Return the [x, y] coordinate for the center point of the cell that contains the specified text.  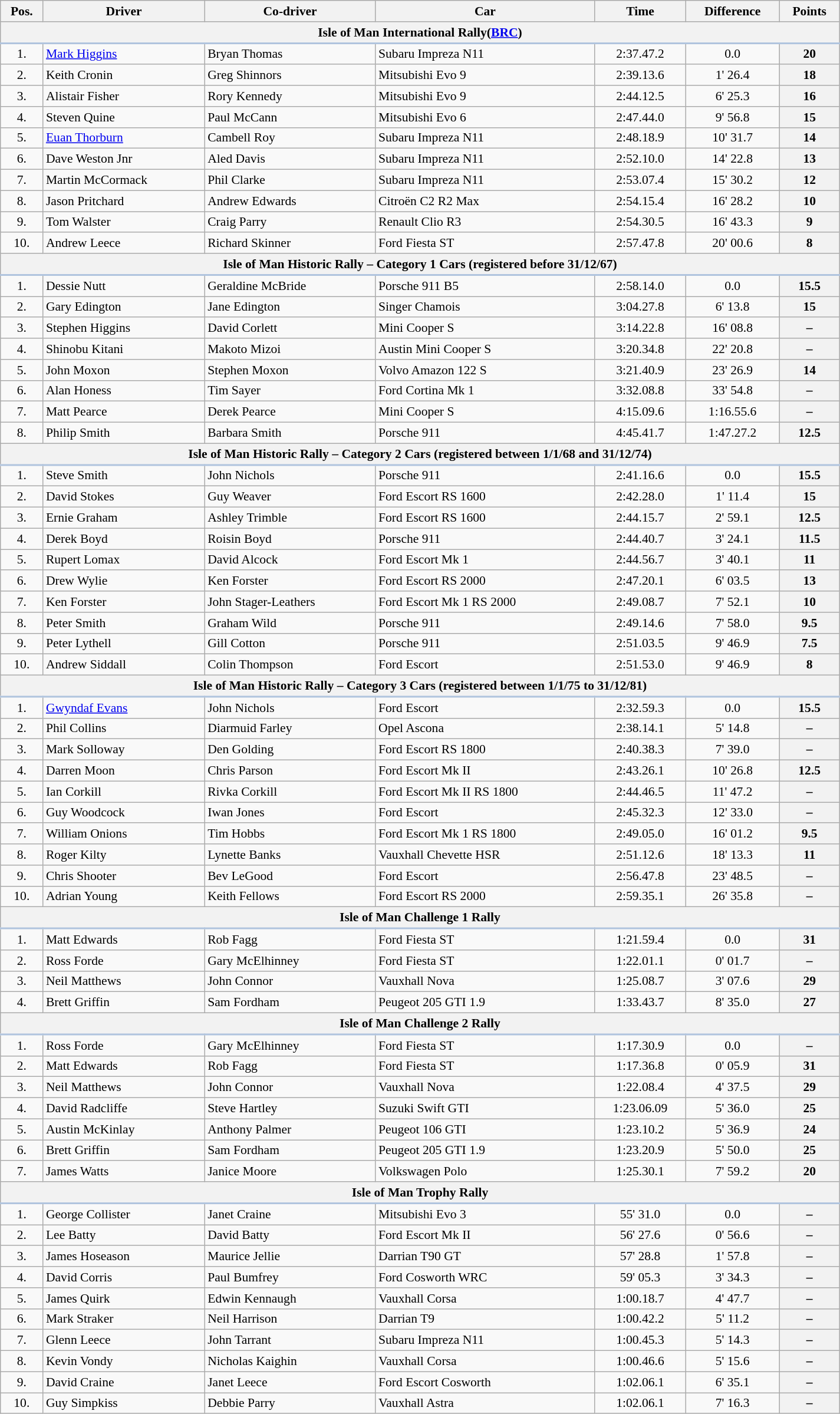
David Craine [124, 1382]
2:39.13.6 [640, 75]
7' 52.1 [732, 602]
David Corris [124, 1277]
7' 58.0 [732, 623]
1:25.08.7 [640, 981]
Gary Edington [124, 307]
6' 13.8 [732, 307]
3' 40.1 [732, 560]
Renault Clio R3 [485, 222]
Guy Weaver [290, 497]
Ford Escort Cosworth [485, 1382]
Austin McKinlay [124, 1129]
Keith Fellows [290, 896]
Euan Thorburn [124, 138]
16' 43.3 [732, 222]
Tim Hobbs [290, 834]
Martin McCormack [124, 180]
16' 28.2 [732, 201]
0' 56.6 [732, 1235]
15' 30.2 [732, 180]
Singer Chamois [485, 307]
16' 08.8 [732, 328]
Darrian T90 GT [485, 1257]
Roisin Boyd [290, 539]
Shinobu Kitani [124, 349]
Ashley Trimble [290, 518]
1' 26.4 [732, 75]
Co-driver [290, 11]
10' 31.7 [732, 138]
59' 05.3 [640, 1277]
Isle of Man Historic Rally – Category 3 Cars (registered between 1/1/75 to 31/12/81) [420, 686]
12 [809, 180]
2:38.14.1 [640, 729]
Car [485, 11]
Jason Pritchard [124, 201]
Rivka Corkill [290, 792]
Isle of Man International Rally(BRC) [420, 32]
2:47.20.1 [640, 581]
Stephen Higgins [124, 328]
Ian Corkill [124, 792]
18 [809, 75]
10' 26.8 [732, 771]
Drew Wylie [124, 581]
2:49.08.7 [640, 602]
Alan Honess [124, 391]
Guy Simpkiss [124, 1403]
Steven Quine [124, 117]
4:15.09.6 [640, 412]
Volvo Amazon 122 S [485, 370]
James Hoseason [124, 1257]
7' 16.3 [732, 1403]
2:56.47.8 [640, 876]
Janet Leece [290, 1382]
Philip Smith [124, 433]
Lynette Banks [290, 855]
Den Golding [290, 750]
Pos. [22, 11]
1:25.30.1 [640, 1172]
Ford Escort Mk 1 RS 1800 [485, 834]
Gill Cotton [290, 644]
Geraldine McBride [290, 286]
57' 28.8 [640, 1257]
3:21.40.9 [640, 370]
Derek Pearce [290, 412]
7' 39.0 [732, 750]
2:51.03.5 [640, 644]
1:22.01.1 [640, 961]
Steve Smith [124, 476]
23' 26.9 [732, 370]
3' 07.6 [732, 981]
2:52.10.0 [640, 159]
Barbara Smith [290, 433]
27 [809, 1003]
Makoto Mizoi [290, 349]
Janet Craine [290, 1214]
Suzuki Swift GTI [485, 1109]
1:00.18.7 [640, 1298]
Paul Bumfrey [290, 1277]
2:59.35.1 [640, 896]
Isle of Man Trophy Rally [420, 1192]
2:57.47.8 [640, 243]
Porsche 911 B5 [485, 286]
Cambell Roy [290, 138]
2:48.18.9 [640, 138]
3:04.27.8 [640, 307]
33' 54.8 [732, 391]
Janice Moore [290, 1172]
David Stokes [124, 497]
1:00.42.2 [640, 1319]
Guy Woodcock [124, 813]
2:54.15.4 [640, 201]
14' 22.8 [732, 159]
5' 14.3 [732, 1340]
Phil Clarke [290, 180]
Peter Smith [124, 623]
1:22.08.4 [640, 1087]
9 [809, 222]
8' 35.0 [732, 1003]
1' 57.8 [732, 1257]
Debbie Parry [290, 1403]
John Moxon [124, 370]
Bev LeGood [290, 876]
2:49.05.0 [640, 834]
Nicholas Kaighin [290, 1362]
Glenn Leece [124, 1340]
1:00.46.6 [640, 1362]
Diarmuid Farley [290, 729]
1:23.10.2 [640, 1129]
2:40.38.3 [640, 750]
Rupert Lomax [124, 560]
Mark Higgins [124, 54]
James Watts [124, 1172]
1:00.45.3 [640, 1340]
1:33.43.7 [640, 1003]
Volkswagen Polo [485, 1172]
David Corlett [290, 328]
Mitsubishi Evo 6 [485, 117]
Anthony Palmer [290, 1129]
Richard Skinner [290, 243]
Isle of Man Historic Rally – Category 1 Cars (registered before 31/12/67) [420, 264]
Chris Parson [290, 771]
2:42.28.0 [640, 497]
7' 59.2 [732, 1172]
Graham Wild [290, 623]
Craig Parry [290, 222]
3:32.08.8 [640, 391]
1' 11.4 [732, 497]
9' 56.8 [732, 117]
Tom Walster [124, 222]
Bryan Thomas [290, 54]
18' 13.3 [732, 855]
56' 27.6 [640, 1235]
Points [809, 11]
6' 25.3 [732, 96]
James Quirk [124, 1298]
Gwyndaf Evans [124, 707]
Peugeot 106 GTI [485, 1129]
Vauxhall Chevette HSR [485, 855]
2:54.30.5 [640, 222]
Opel Ascona [485, 729]
Ford Cosworth WRC [485, 1277]
Tim Sayer [290, 391]
Isle of Man Challenge 1 Rally [420, 918]
Paul McCann [290, 117]
1:16.55.6 [732, 412]
3:20.34.8 [640, 349]
4' 47.7 [732, 1298]
Time [640, 11]
Ford Escort Mk 1 [485, 560]
Mitsubishi Evo 3 [485, 1214]
2:44.12.5 [640, 96]
6' 35.1 [732, 1382]
Jane Edington [290, 307]
Difference [732, 11]
4' 37.5 [732, 1087]
5' 36.9 [732, 1129]
2:51.12.6 [640, 855]
Dave Weston Jnr [124, 159]
26' 35.8 [732, 896]
David Batty [290, 1235]
Ford Escort Mk II RS 1800 [485, 792]
Mark Solloway [124, 750]
Dessie Nutt [124, 286]
2:44.40.7 [640, 539]
2:32.59.3 [640, 707]
Mark Straker [124, 1319]
3' 34.3 [732, 1277]
1:17.36.8 [640, 1066]
1:17.30.9 [640, 1045]
6' 03.5 [732, 581]
Chris Shooter [124, 876]
Austin Mini Cooper S [485, 349]
Aled Davis [290, 159]
20' 00.6 [732, 243]
16' 01.2 [732, 834]
Isle of Man Challenge 2 Rally [420, 1024]
4:45.41.7 [640, 433]
Ernie Graham [124, 518]
0' 01.7 [732, 961]
Maurice Jellie [290, 1257]
2:44.15.7 [640, 518]
7.5 [809, 644]
1:23.06.09 [640, 1109]
2:49.14.6 [640, 623]
24 [809, 1129]
12' 33.0 [732, 813]
3:14.22.8 [640, 328]
Stephen Moxon [290, 370]
Alistair Fisher [124, 96]
Phil Collins [124, 729]
Rory Kennedy [290, 96]
Darren Moon [124, 771]
5' 14.8 [732, 729]
22' 20.8 [732, 349]
Lee Batty [124, 1235]
Ford Cortina Mk 1 [485, 391]
2:43.26.1 [640, 771]
Vauxhall Astra [485, 1403]
Ford Escort RS 1800 [485, 750]
John Stager-Leathers [290, 602]
Andrew Siddall [124, 665]
2:44.46.5 [640, 792]
16 [809, 96]
Ford Escort Mk 1 RS 2000 [485, 602]
2:53.07.4 [640, 180]
Adrian Young [124, 896]
2' 59.1 [732, 518]
David Alcock [290, 560]
55' 31.0 [640, 1214]
3' 24.1 [732, 539]
John Tarrant [290, 1340]
Steve Hartley [290, 1109]
Driver [124, 11]
Kevin Vondy [124, 1362]
Greg Shinnors [290, 75]
Derek Boyd [124, 539]
11.5 [809, 539]
Andrew Leece [124, 243]
0' 05.9 [732, 1066]
Edwin Kennaugh [290, 1298]
5' 36.0 [732, 1109]
2:45.32.3 [640, 813]
David Radcliffe [124, 1109]
Neil Harrison [290, 1319]
Andrew Edwards [290, 201]
George Collister [124, 1214]
Peter Lythell [124, 644]
1:21.59.4 [640, 939]
2:41.16.6 [640, 476]
Isle of Man Historic Rally – Category 2 Cars (registered between 1/1/68 and 31/12/74) [420, 454]
5' 50.0 [732, 1151]
Colin Thompson [290, 665]
Keith Cronin [124, 75]
Iwan Jones [290, 813]
Roger Kilty [124, 855]
2:58.14.0 [640, 286]
2:44.56.7 [640, 560]
Citroën C2 R2 Max [485, 201]
2:47.44.0 [640, 117]
Matt Pearce [124, 412]
William Onions [124, 834]
5' 15.6 [732, 1362]
1:47.27.2 [732, 433]
5' 11.2 [732, 1319]
11' 47.2 [732, 792]
2:51.53.0 [640, 665]
1:23.20.9 [640, 1151]
23' 48.5 [732, 876]
2:37.47.2 [640, 54]
Darrian T9 [485, 1319]
